For the text-containing cell, return its midpoint in (x, y) coordinate format. 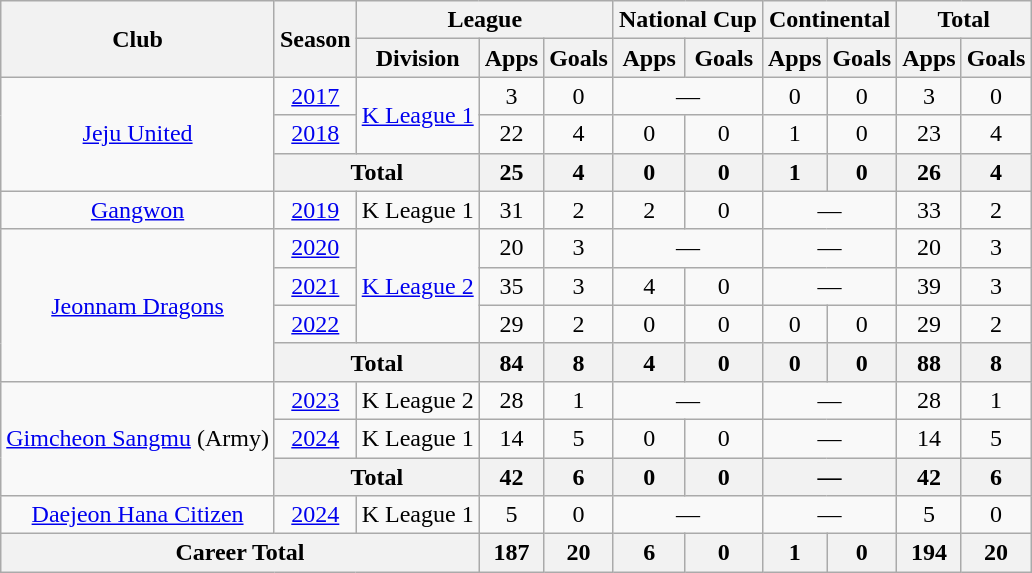
2018 (315, 134)
84 (511, 362)
88 (929, 362)
Division (418, 58)
Gimcheon Sangmu (Army) (138, 438)
2017 (315, 96)
2021 (315, 286)
National Cup (688, 20)
Daejeon Hana Citizen (138, 515)
23 (929, 134)
2019 (315, 210)
39 (929, 286)
2020 (315, 248)
Jeonnam Dragons (138, 305)
35 (511, 286)
31 (511, 210)
25 (511, 172)
26 (929, 172)
Gangwon (138, 210)
194 (929, 553)
League (484, 20)
22 (511, 134)
Season (315, 39)
2022 (315, 324)
33 (929, 210)
2023 (315, 400)
Career Total (240, 553)
Continental (829, 20)
Jeju United (138, 134)
187 (511, 553)
Club (138, 39)
